Pinpoint the cell where the given text exists, returning its (X, Y) midpoint coordinate. 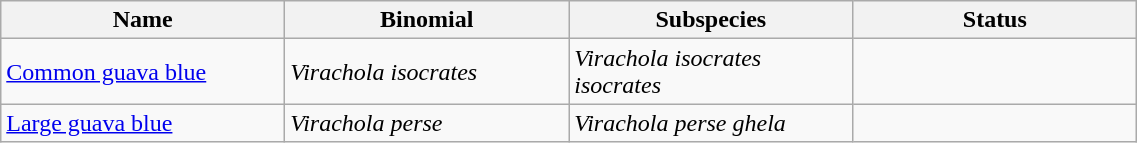
Subspecies (711, 20)
Virachola perse ghela (711, 123)
Common guava blue (143, 72)
Large guava blue (143, 123)
Binomial (427, 20)
Virachola isocrates isocrates (711, 72)
Name (143, 20)
Virachola isocrates (427, 72)
Virachola perse (427, 123)
Status (995, 20)
